Pinpoint the cell where the given text exists, returning its (x, y) midpoint coordinate. 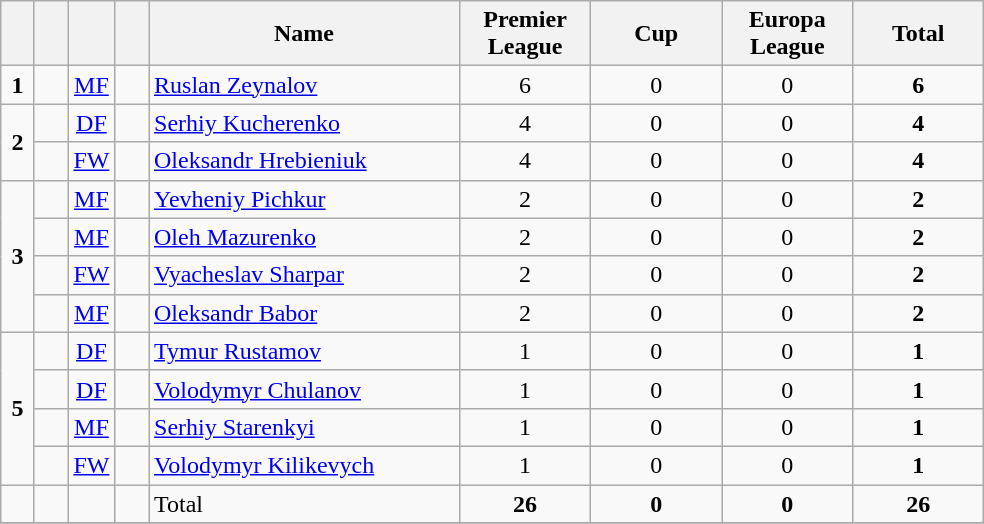
Premier League (526, 34)
Ruslan Zeynalov (304, 85)
Cup (656, 34)
Oleksandr Hrebieniuk (304, 161)
Oleksandr Babor (304, 313)
Oleh Mazurenko (304, 237)
Tymur Rustamov (304, 351)
Name (304, 34)
Yevheniy Pichkur (304, 199)
Serhiy Starenkyi (304, 427)
5 (18, 408)
3 (18, 256)
Volodymyr Kilikevych (304, 465)
Serhiy Kucherenko (304, 123)
Volodymyr Chulanov (304, 389)
Vyacheslav Sharpar (304, 275)
Europa League (788, 34)
